From the cell containing the given text, extract its center point as (x, y) coordinate. 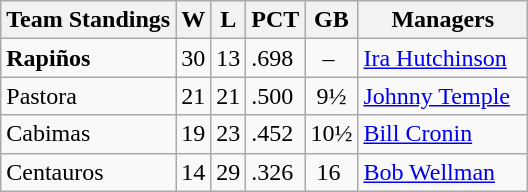
L (228, 20)
9½ (332, 96)
Pastora (88, 96)
W (194, 20)
19 (194, 134)
Team Standings (88, 20)
Rapiños (88, 58)
.698 (276, 58)
GB (332, 20)
Bill Cronin (443, 134)
Cabimas (88, 134)
23 (228, 134)
16 (332, 172)
Centauros (88, 172)
Ira Hutchinson (443, 58)
30 (194, 58)
.326 (276, 172)
Bob Wellman (443, 172)
10½ (332, 134)
PCT (276, 20)
Johnny Temple (443, 96)
– (332, 58)
13 (228, 58)
29 (228, 172)
.452 (276, 134)
.500 (276, 96)
Managers (443, 20)
14 (194, 172)
